Search for the cell housing the specified text and yield its [X, Y] center coordinate. 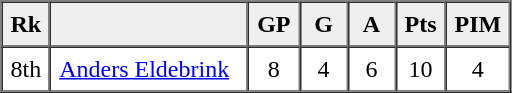
6 [372, 68]
PIM [478, 24]
Pts [421, 24]
A [372, 24]
G [324, 24]
Anders Eldebrink [149, 68]
10 [421, 68]
8th [26, 68]
GP [274, 24]
Rk [26, 24]
8 [274, 68]
